From the cell containing the given text, extract its center point as [X, Y] coordinate. 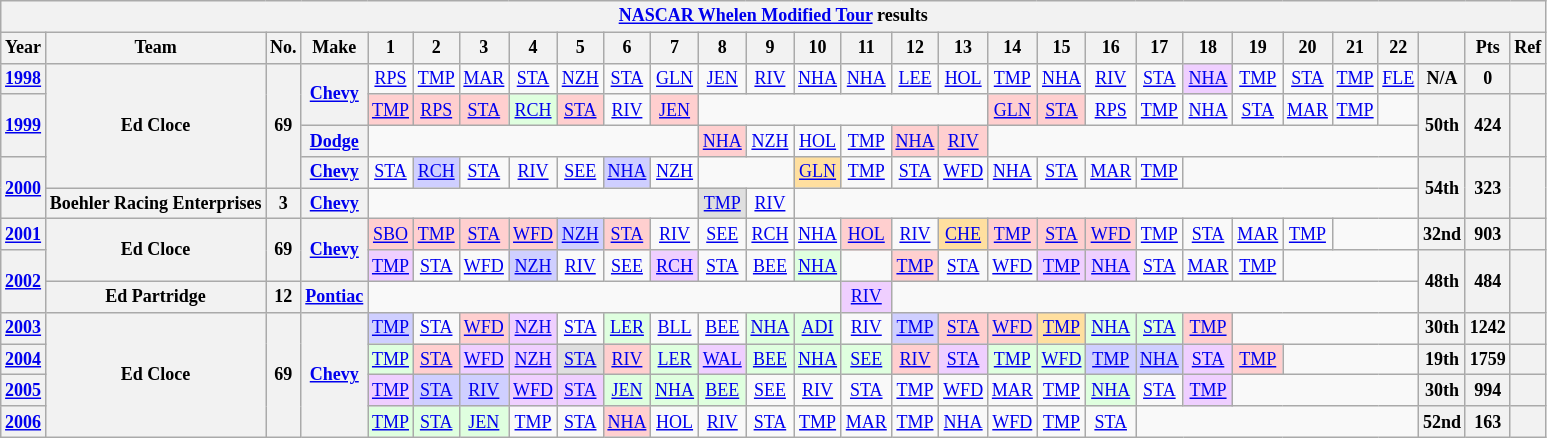
Pontiac [334, 296]
22 [1398, 48]
1 [391, 48]
Team [155, 48]
20 [1308, 48]
4 [534, 48]
SBO [391, 234]
1242 [1488, 328]
21 [1355, 48]
Ref [1528, 48]
2003 [24, 328]
424 [1488, 125]
1759 [1488, 360]
19th [1442, 360]
FLE [1398, 78]
32nd [1442, 234]
1998 [24, 78]
18 [1208, 48]
2001 [24, 234]
2004 [24, 360]
LEE [915, 78]
2006 [24, 422]
484 [1488, 281]
Boehler Racing Enterprises [155, 204]
2005 [24, 390]
903 [1488, 234]
6 [627, 48]
48th [1442, 281]
2002 [24, 281]
14 [1012, 48]
1999 [24, 125]
19 [1258, 48]
7 [675, 48]
No. [284, 48]
10 [818, 48]
13 [964, 48]
Pts [1488, 48]
54th [1442, 188]
Make [334, 48]
52nd [1442, 422]
323 [1488, 188]
N/A [1442, 78]
2 [436, 48]
11 [866, 48]
994 [1488, 390]
15 [1062, 48]
ADI [818, 328]
WAL [722, 360]
8 [722, 48]
Dodge [334, 140]
NASCAR Whelen Modified Tour results [774, 16]
17 [1160, 48]
CHE [964, 234]
16 [1111, 48]
163 [1488, 422]
BLL [675, 328]
0 [1488, 78]
50th [1442, 125]
Year [24, 48]
5 [580, 48]
2000 [24, 188]
Ed Partridge [155, 296]
9 [770, 48]
